Scan for the cell matching the given text and deliver its (x, y) coordinate at center. 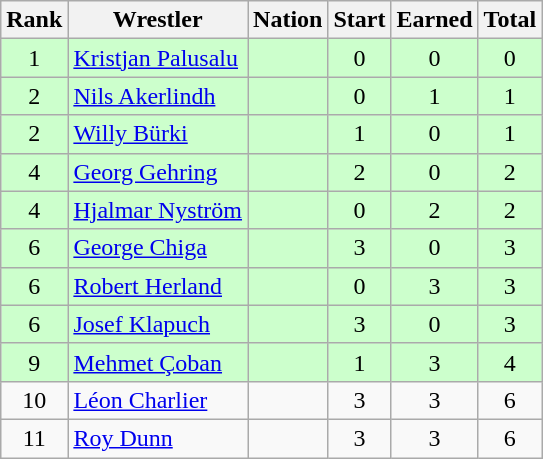
Nation (288, 20)
Mehmet Çoban (158, 362)
9 (34, 362)
George Chiga (158, 248)
Willy Bürki (158, 134)
Roy Dunn (158, 438)
Robert Herland (158, 286)
11 (34, 438)
Hjalmar Nyström (158, 210)
10 (34, 400)
Josef Klapuch (158, 324)
Total (510, 20)
Léon Charlier (158, 400)
Nils Akerlindh (158, 96)
Wrestler (158, 20)
Start (360, 20)
Georg Gehring (158, 172)
Rank (34, 20)
Kristjan Palusalu (158, 58)
Earned (434, 20)
